Locate the cell with the specified text and output its (x, y) center coordinate. 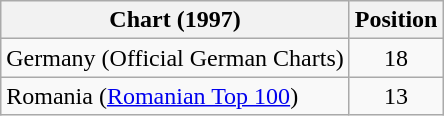
13 (396, 96)
18 (396, 58)
Position (396, 20)
Romania (Romanian Top 100) (175, 96)
Chart (1997) (175, 20)
Germany (Official German Charts) (175, 58)
